Locate the cell with the specified text and output its [X, Y] center coordinate. 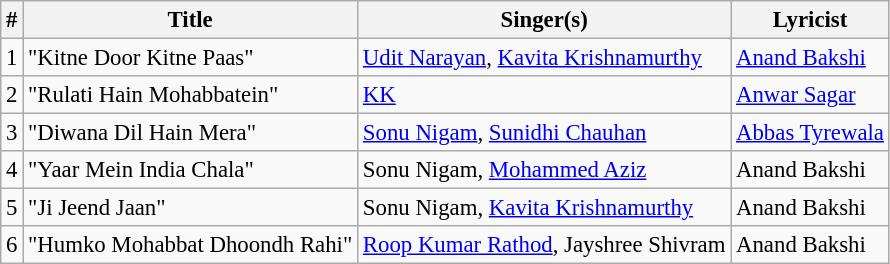
Lyricist [810, 20]
"Yaar Mein India Chala" [190, 170]
Roop Kumar Rathod, Jayshree Shivram [544, 245]
Abbas Tyrewala [810, 133]
"Kitne Door Kitne Paas" [190, 58]
Singer(s) [544, 20]
"Rulati Hain Mohabbatein" [190, 95]
KK [544, 95]
"Humko Mohabbat Dhoondh Rahi" [190, 245]
Sonu Nigam, Kavita Krishnamurthy [544, 208]
4 [12, 170]
Udit Narayan, Kavita Krishnamurthy [544, 58]
Title [190, 20]
"Ji Jeend Jaan" [190, 208]
1 [12, 58]
2 [12, 95]
5 [12, 208]
Sonu Nigam, Mohammed Aziz [544, 170]
Anwar Sagar [810, 95]
# [12, 20]
3 [12, 133]
"Diwana Dil Hain Mera" [190, 133]
Sonu Nigam, Sunidhi Chauhan [544, 133]
6 [12, 245]
